Return (X, Y) of the center of cell containing provided text 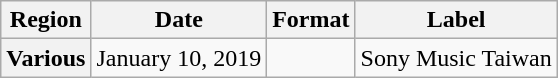
Sony Music Taiwan (456, 58)
Label (456, 20)
Format (311, 20)
Various (46, 58)
Region (46, 20)
Date (179, 20)
January 10, 2019 (179, 58)
